Determine the [x, y] coordinate at the center of the cell enclosing the given text.  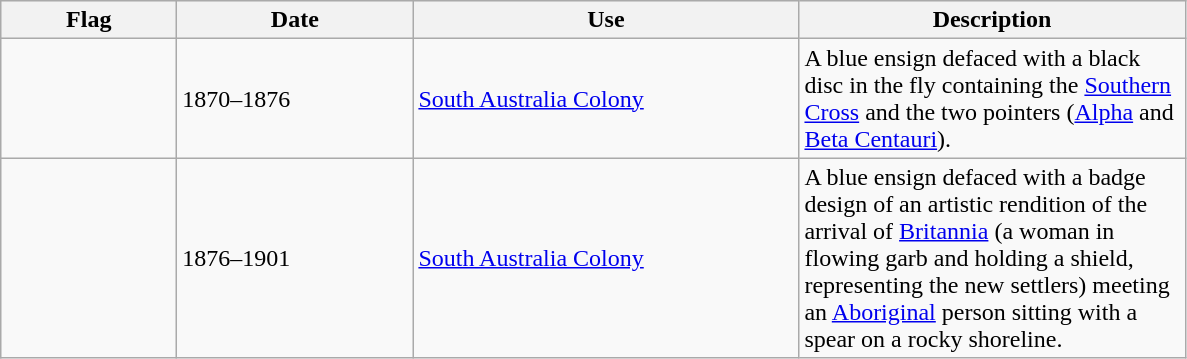
1870–1876 [295, 98]
Use [606, 20]
Date [295, 20]
1876–1901 [295, 258]
A blue ensign defaced with a black disc in the fly containing the Southern Cross and the two pointers (Alpha and Beta Centauri). [992, 98]
Flag [89, 20]
Description [992, 20]
